From the cell containing the given text, extract its center point as [x, y] coordinate. 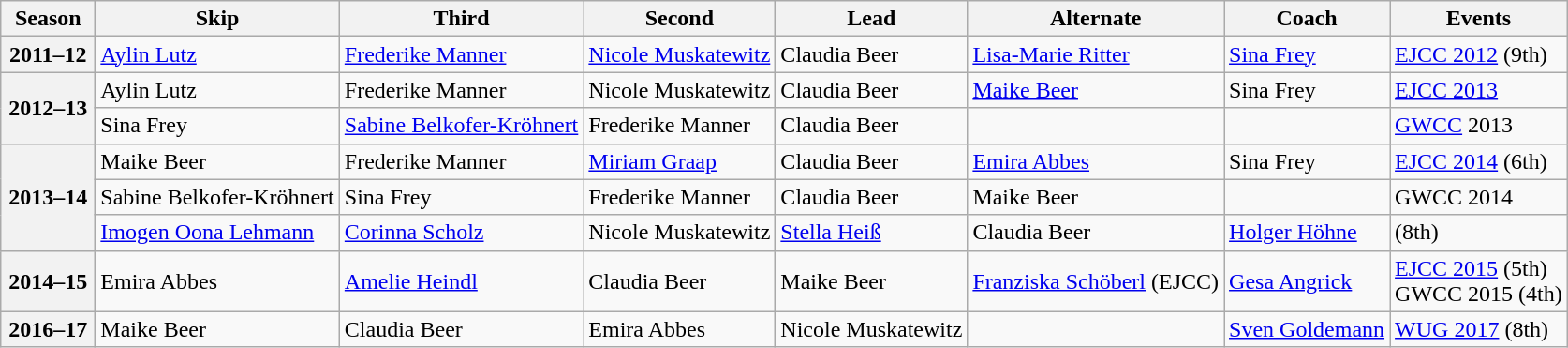
Gesa Angrick [1308, 281]
2012–13 [49, 108]
Lisa-Marie Ritter [1096, 54]
Miriam Graap [680, 161]
2014–15 [49, 281]
Holger Höhne [1308, 233]
Third [461, 19]
Lead [871, 19]
EJCC 2012 (9th) [1479, 54]
Franziska Schöberl (EJCC) [1096, 281]
GWCC 2013 [1479, 126]
GWCC 2014 [1479, 197]
EJCC 2015 (5th)GWCC 2015 (4th) [1479, 281]
WUG 2017 (8th) [1479, 329]
Alternate [1096, 19]
EJCC 2013 [1479, 90]
2016–17 [49, 329]
Skip [217, 19]
Corinna Scholz [461, 233]
Imogen Oona Lehmann [217, 233]
(8th) [1479, 233]
Second [680, 19]
2013–14 [49, 197]
Sven Goldemann [1308, 329]
Season [49, 19]
Amelie Heindl [461, 281]
Coach [1308, 19]
EJCC 2014 (6th) [1479, 161]
2011–12 [49, 54]
Events [1479, 19]
Stella Heiß [871, 233]
